Find where the given text appears and provide that cell's center as (x, y) coordinate. 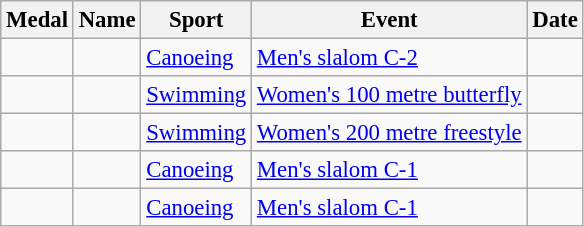
Event (390, 20)
Medal (38, 20)
Men's slalom C-2 (390, 58)
Women's 100 metre butterfly (390, 95)
Sport (196, 20)
Date (555, 20)
Women's 200 metre freestyle (390, 133)
Name (107, 20)
